Capture the cell that displays the provided text and extract its (X, Y) central coordinate. 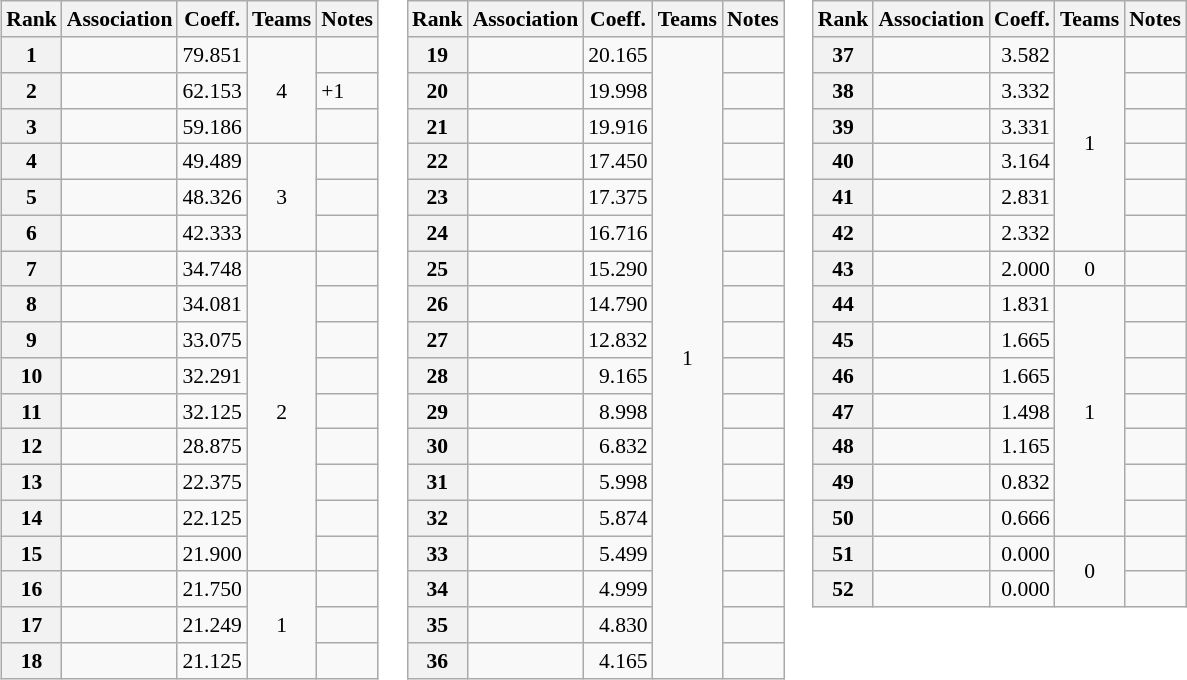
27 (438, 340)
36 (438, 661)
79.851 (212, 55)
21.249 (212, 625)
14 (32, 518)
9 (32, 340)
59.186 (212, 126)
1.498 (1022, 411)
4.999 (618, 589)
28.875 (212, 447)
32.125 (212, 411)
31 (438, 482)
9.165 (618, 376)
34.081 (212, 304)
29 (438, 411)
20 (438, 91)
52 (844, 589)
3.332 (1022, 91)
4.165 (618, 661)
12.832 (618, 340)
15 (32, 554)
18 (32, 661)
19.916 (618, 126)
34 (438, 589)
1.831 (1022, 304)
22.125 (212, 518)
5.874 (618, 518)
41 (844, 197)
3.164 (1022, 162)
40 (844, 162)
30 (438, 447)
48.326 (212, 197)
3.582 (1022, 55)
17.450 (618, 162)
42 (844, 233)
20.165 (618, 55)
21 (438, 126)
26 (438, 304)
37 (844, 55)
11 (32, 411)
62.153 (212, 91)
6.832 (618, 447)
51 (844, 554)
22 (438, 162)
43 (844, 269)
0.666 (1022, 518)
34.748 (212, 269)
22.375 (212, 482)
23 (438, 197)
38 (844, 91)
17 (32, 625)
49.489 (212, 162)
8 (32, 304)
21.125 (212, 661)
32 (438, 518)
3.331 (1022, 126)
2.000 (1022, 269)
13 (32, 482)
33.075 (212, 340)
39 (844, 126)
15.290 (618, 269)
28 (438, 376)
46 (844, 376)
33 (438, 554)
6 (32, 233)
4.830 (618, 625)
16.716 (618, 233)
10 (32, 376)
42.333 (212, 233)
1.165 (1022, 447)
49 (844, 482)
48 (844, 447)
0.832 (1022, 482)
7 (32, 269)
5 (32, 197)
17.375 (618, 197)
5.998 (618, 482)
44 (844, 304)
24 (438, 233)
47 (844, 411)
14.790 (618, 304)
+1 (347, 91)
25 (438, 269)
2.831 (1022, 197)
19 (438, 55)
2.332 (1022, 233)
12 (32, 447)
8.998 (618, 411)
21.750 (212, 589)
16 (32, 589)
32.291 (212, 376)
35 (438, 625)
50 (844, 518)
21.900 (212, 554)
5.499 (618, 554)
19.998 (618, 91)
45 (844, 340)
